Detect which cell encompasses the target text, then output its (x, y) center coordinate. 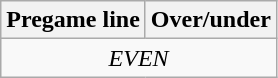
Pregame line (74, 20)
Over/under (210, 20)
EVEN (139, 58)
